Extract the (x, y) coordinate from the center of the cell holding the provided text.  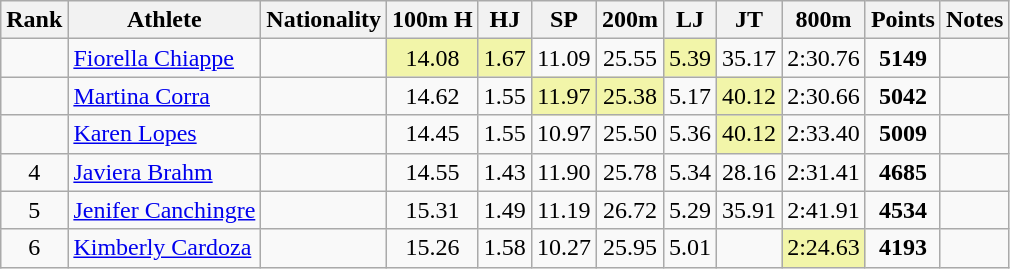
5009 (902, 134)
25.38 (630, 96)
5 (34, 210)
LJ (690, 20)
Nationality (324, 20)
2:41.91 (824, 210)
5.39 (690, 58)
11.19 (564, 210)
HJ (504, 20)
5149 (902, 58)
Kimberly Cardoza (164, 248)
5.29 (690, 210)
4193 (902, 248)
25.55 (630, 58)
1.49 (504, 210)
2:24.63 (824, 248)
14.62 (433, 96)
Points (902, 20)
200m (630, 20)
Jenifer Canchingre (164, 210)
11.09 (564, 58)
4685 (902, 172)
2:31.41 (824, 172)
25.78 (630, 172)
Karen Lopes (164, 134)
1.58 (504, 248)
10.97 (564, 134)
Javiera Brahm (164, 172)
28.16 (750, 172)
5.36 (690, 134)
Martina Corra (164, 96)
14.08 (433, 58)
11.90 (564, 172)
35.91 (750, 210)
25.50 (630, 134)
Athlete (164, 20)
800m (824, 20)
5.17 (690, 96)
4 (34, 172)
5.01 (690, 248)
10.27 (564, 248)
5.34 (690, 172)
14.45 (433, 134)
15.26 (433, 248)
4534 (902, 210)
14.55 (433, 172)
25.95 (630, 248)
2:30.76 (824, 58)
1.43 (504, 172)
15.31 (433, 210)
SP (564, 20)
11.97 (564, 96)
JT (750, 20)
Fiorella Chiappe (164, 58)
2:33.40 (824, 134)
Rank (34, 20)
2:30.66 (824, 96)
1.67 (504, 58)
100m H (433, 20)
5042 (902, 96)
26.72 (630, 210)
35.17 (750, 58)
Notes (974, 20)
6 (34, 248)
